Return the [x, y] coordinate for the center point of the cell that contains the specified text.  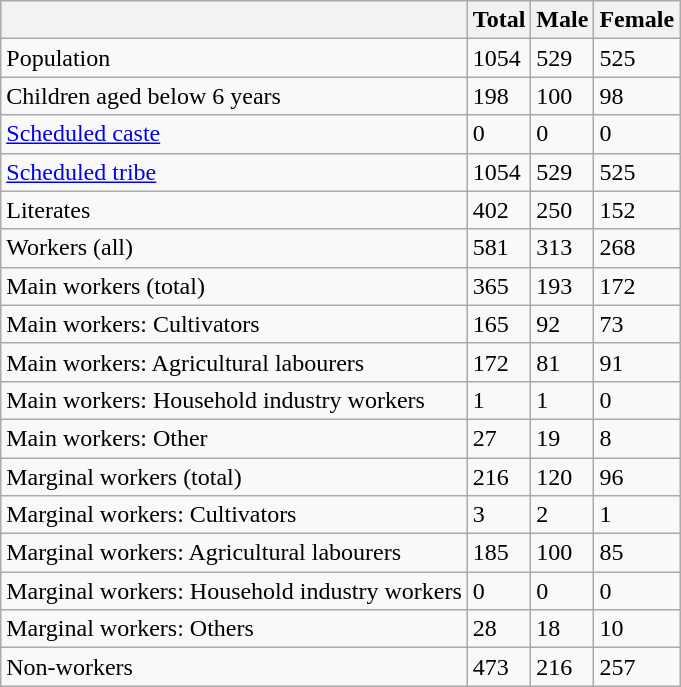
91 [637, 362]
Marginal workers: Others [234, 629]
185 [499, 553]
268 [637, 248]
Marginal workers: Cultivators [234, 515]
Children aged below 6 years [234, 96]
Marginal workers (total) [234, 477]
402 [499, 210]
10 [637, 629]
473 [499, 667]
Scheduled tribe [234, 172]
313 [562, 248]
Total [499, 20]
Female [637, 20]
2 [562, 515]
85 [637, 553]
19 [562, 438]
81 [562, 362]
18 [562, 629]
96 [637, 477]
193 [562, 286]
Main workers: Cultivators [234, 324]
Main workers: Household industry workers [234, 400]
98 [637, 96]
Literates [234, 210]
Male [562, 20]
198 [499, 96]
120 [562, 477]
257 [637, 667]
165 [499, 324]
152 [637, 210]
Scheduled caste [234, 134]
92 [562, 324]
Main workers: Agricultural labourers [234, 362]
Workers (all) [234, 248]
28 [499, 629]
Main workers: Other [234, 438]
581 [499, 248]
8 [637, 438]
Marginal workers: Household industry workers [234, 591]
3 [499, 515]
250 [562, 210]
27 [499, 438]
Main workers (total) [234, 286]
Marginal workers: Agricultural labourers [234, 553]
365 [499, 286]
Population [234, 58]
73 [637, 324]
Non-workers [234, 667]
